Provide the [X, Y] coordinate of the cell's center where the given text is located.  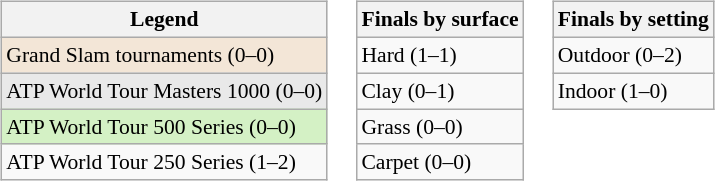
ATP World Tour 500 Series (0–0) [164, 127]
Outdoor (0–2) [634, 55]
Grass (0–0) [440, 127]
Clay (0–1) [440, 91]
Finals by setting [634, 20]
Finals by surface [440, 20]
Hard (1–1) [440, 55]
Carpet (0–0) [440, 162]
Indoor (1–0) [634, 91]
ATP World Tour 250 Series (1–2) [164, 162]
Grand Slam tournaments (0–0) [164, 55]
Legend [164, 20]
ATP World Tour Masters 1000 (0–0) [164, 91]
